Find where the given text appears and provide that cell's center as [X, Y] coordinate. 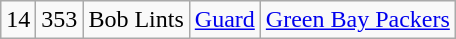
353 [60, 20]
14 [18, 20]
Guard [224, 20]
Bob Lints [136, 20]
Green Bay Packers [358, 20]
